Output the [x, y] coordinate of the center of the cell containing the given text.  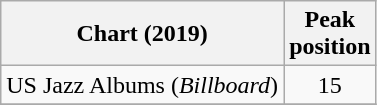
Peakposition [330, 34]
15 [330, 85]
Chart (2019) [142, 34]
US Jazz Albums (Billboard) [142, 85]
